From the cell containing the given text, extract its center point as (x, y) coordinate. 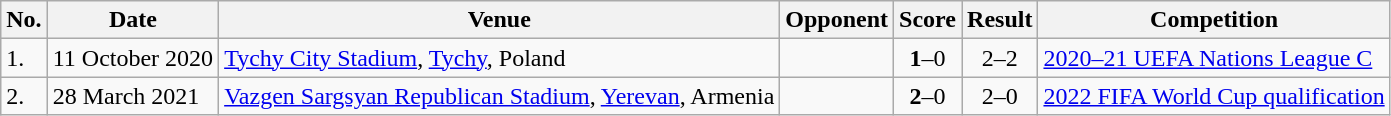
Tychy City Stadium, Tychy, Poland (500, 58)
2022 FIFA World Cup qualification (1214, 96)
1. (24, 58)
Competition (1214, 20)
11 October 2020 (132, 58)
2020–21 UEFA Nations League C (1214, 58)
Opponent (837, 20)
Vazgen Sargsyan Republican Stadium, Yerevan, Armenia (500, 96)
Score (928, 20)
2. (24, 96)
Result (1000, 20)
2–2 (1000, 58)
No. (24, 20)
28 March 2021 (132, 96)
Venue (500, 20)
Date (132, 20)
1–0 (928, 58)
